Locate the cell with the specified text and output its (x, y) center coordinate. 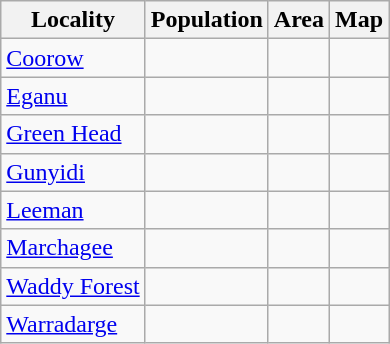
Warradarge (73, 324)
Area (298, 20)
Waddy Forest (73, 286)
Gunyidi (73, 172)
Coorow (73, 58)
Green Head (73, 134)
Map (360, 20)
Marchagee (73, 248)
Eganu (73, 96)
Leeman (73, 210)
Population (206, 20)
Locality (73, 20)
